Locate the cell with the specified text and output its [x, y] center coordinate. 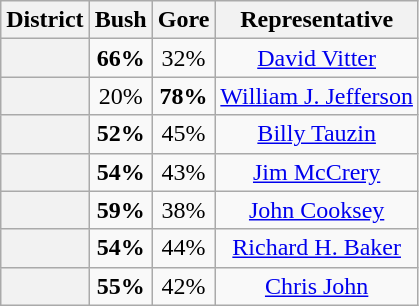
Chris John [317, 286]
Jim McCrery [317, 172]
John Cooksey [317, 210]
David Vitter [317, 58]
Gore [184, 20]
Richard H. Baker [317, 248]
43% [184, 172]
59% [120, 210]
66% [120, 58]
42% [184, 286]
55% [120, 286]
Representative [317, 20]
20% [120, 96]
32% [184, 58]
38% [184, 210]
45% [184, 134]
William J. Jefferson [317, 96]
District [45, 20]
44% [184, 248]
Billy Tauzin [317, 134]
52% [120, 134]
Bush [120, 20]
78% [184, 96]
